Determine the (X, Y) coordinate at the center of the cell enclosing the given text.  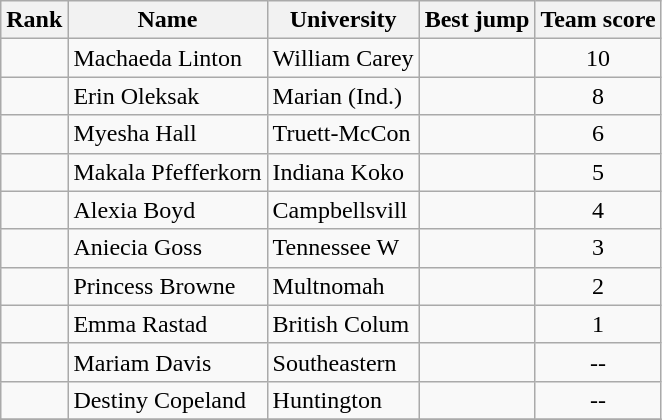
4 (598, 210)
Mariam Davis (168, 362)
William Carey (343, 58)
Destiny Copeland (168, 400)
Marian (Ind.) (343, 96)
Erin Oleksak (168, 96)
Southeastern (343, 362)
Rank (34, 20)
10 (598, 58)
Truett-McCon (343, 134)
Emma Rastad (168, 324)
Myesha Hall (168, 134)
British Colum (343, 324)
Huntington (343, 400)
Name (168, 20)
University (343, 20)
8 (598, 96)
Makala Pfefferkorn (168, 172)
6 (598, 134)
Indiana Koko (343, 172)
3 (598, 248)
Multnomah (343, 286)
Machaeda Linton (168, 58)
Best jump (477, 20)
Alexia Boyd (168, 210)
Team score (598, 20)
Tennessee W (343, 248)
Princess Browne (168, 286)
1 (598, 324)
Campbellsvill (343, 210)
5 (598, 172)
2 (598, 286)
Aniecia Goss (168, 248)
